Search for the cell housing the specified text and yield its [x, y] center coordinate. 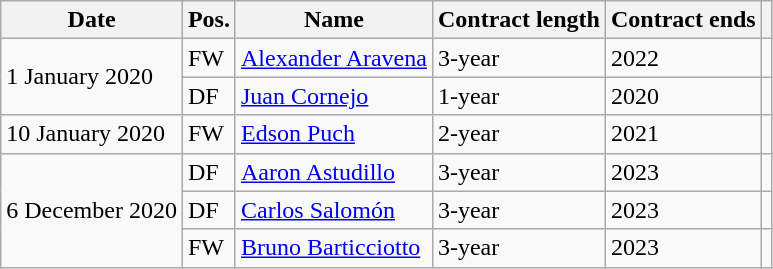
2-year [518, 134]
Alexander Aravena [334, 58]
Juan Cornejo [334, 96]
Edson Puch [334, 134]
Pos. [208, 20]
2020 [683, 96]
Contract length [518, 20]
6 December 2020 [92, 210]
Aaron Astudillo [334, 172]
Carlos Salomón [334, 210]
1-year [518, 96]
10 January 2020 [92, 134]
Contract ends [683, 20]
Name [334, 20]
1 January 2020 [92, 77]
Date [92, 20]
2021 [683, 134]
2022 [683, 58]
Bruno Barticciotto [334, 248]
